For the text-containing cell, return its midpoint in (X, Y) coordinate format. 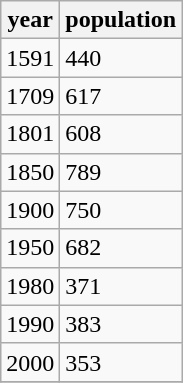
1591 (30, 58)
789 (121, 172)
population (121, 20)
682 (121, 248)
371 (121, 286)
1980 (30, 286)
1801 (30, 134)
2000 (30, 362)
383 (121, 324)
1990 (30, 324)
617 (121, 96)
353 (121, 362)
750 (121, 210)
year (30, 20)
1900 (30, 210)
440 (121, 58)
1950 (30, 248)
1709 (30, 96)
608 (121, 134)
1850 (30, 172)
